Determine the [X, Y] coordinate at the center of the cell enclosing the given text.  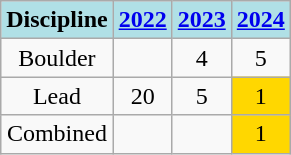
Combined [57, 134]
2024 [260, 20]
Lead [57, 96]
4 [202, 58]
2022 [142, 20]
2023 [202, 20]
Discipline [57, 20]
20 [142, 96]
Boulder [57, 58]
